Locate the cell with the specified text and output its [X, Y] center coordinate. 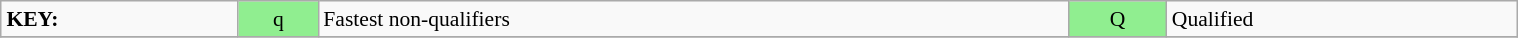
q [278, 19]
Qualified [1342, 19]
KEY: [120, 19]
Fastest non-qualifiers [693, 19]
Q [1118, 19]
